Find where the given text appears and provide that cell's center as [X, Y] coordinate. 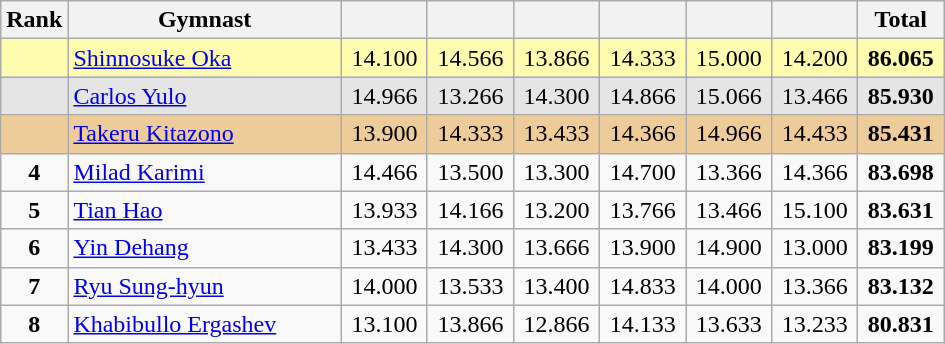
Ryu Sung-hyun [205, 286]
14.166 [470, 210]
15.100 [815, 210]
Carlos Yulo [205, 96]
15.066 [729, 96]
13.400 [557, 286]
Rank [34, 20]
14.466 [384, 172]
Total [901, 20]
14.133 [643, 324]
Tian Hao [205, 210]
83.631 [901, 210]
14.700 [643, 172]
Shinnosuke Oka [205, 58]
86.065 [901, 58]
8 [34, 324]
7 [34, 286]
Yin Dehang [205, 248]
14.433 [815, 134]
13.233 [815, 324]
85.930 [901, 96]
15.000 [729, 58]
Milad Karimi [205, 172]
14.200 [815, 58]
85.431 [901, 134]
13.766 [643, 210]
14.566 [470, 58]
Gymnast [205, 20]
Khabibullo Ergashev [205, 324]
13.000 [815, 248]
13.266 [470, 96]
14.900 [729, 248]
14.833 [643, 286]
14.866 [643, 96]
6 [34, 248]
12.866 [557, 324]
83.698 [901, 172]
13.100 [384, 324]
13.533 [470, 286]
13.933 [384, 210]
13.200 [557, 210]
5 [34, 210]
Takeru Kitazono [205, 134]
80.831 [901, 324]
13.633 [729, 324]
83.199 [901, 248]
13.666 [557, 248]
13.500 [470, 172]
4 [34, 172]
14.100 [384, 58]
13.300 [557, 172]
83.132 [901, 286]
